Determine the [x, y] coordinate at the center of the cell enclosing the given text.  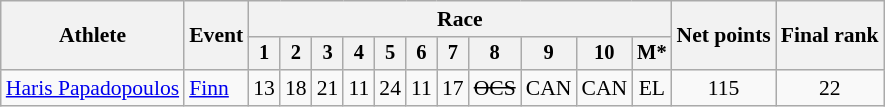
1 [264, 54]
6 [422, 54]
Event [216, 36]
17 [453, 88]
22 [830, 88]
10 [604, 54]
5 [390, 54]
Haris Papadopoulos [92, 88]
13 [264, 88]
9 [549, 54]
Athlete [92, 36]
EL [652, 88]
24 [390, 88]
4 [358, 54]
Finn [216, 88]
3 [328, 54]
Race [460, 19]
8 [495, 54]
Final rank [830, 36]
7 [453, 54]
Net points [724, 36]
21 [328, 88]
115 [724, 88]
2 [296, 54]
OCS [495, 88]
M* [652, 54]
18 [296, 88]
